Provide the [x, y] coordinate of the cell's center where the given text is located.  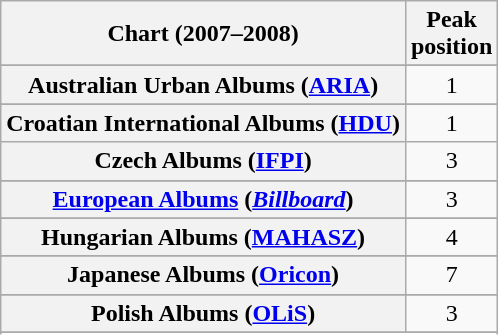
Chart (2007–2008) [204, 34]
European Albums (Billboard) [204, 199]
4 [451, 237]
Czech Albums (IFPI) [204, 161]
Croatian International Albums (HDU) [204, 123]
Japanese Albums (Oricon) [204, 275]
Hungarian Albums (MAHASZ) [204, 237]
Peakposition [451, 34]
7 [451, 275]
Polish Albums (OLiS) [204, 313]
Australian Urban Albums (ARIA) [204, 85]
